Return [x, y] of the center of cell containing provided text 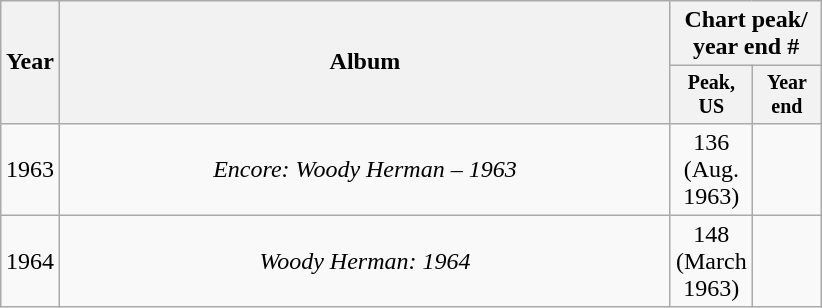
Year end [786, 94]
Woody Herman: 1964 [364, 261]
Chart peak/year end # [746, 34]
1964 [30, 261]
Album [364, 62]
Peak, US [711, 94]
Encore: Woody Herman – 1963 [364, 169]
136 (Aug.1963) [711, 169]
1963 [30, 169]
148 (March1963) [711, 261]
Year [30, 62]
